Capture the cell that displays the provided text and extract its (X, Y) central coordinate. 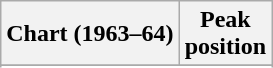
Peak position (225, 34)
Chart (1963–64) (90, 34)
